Find where the given text appears and provide that cell's center as [x, y] coordinate. 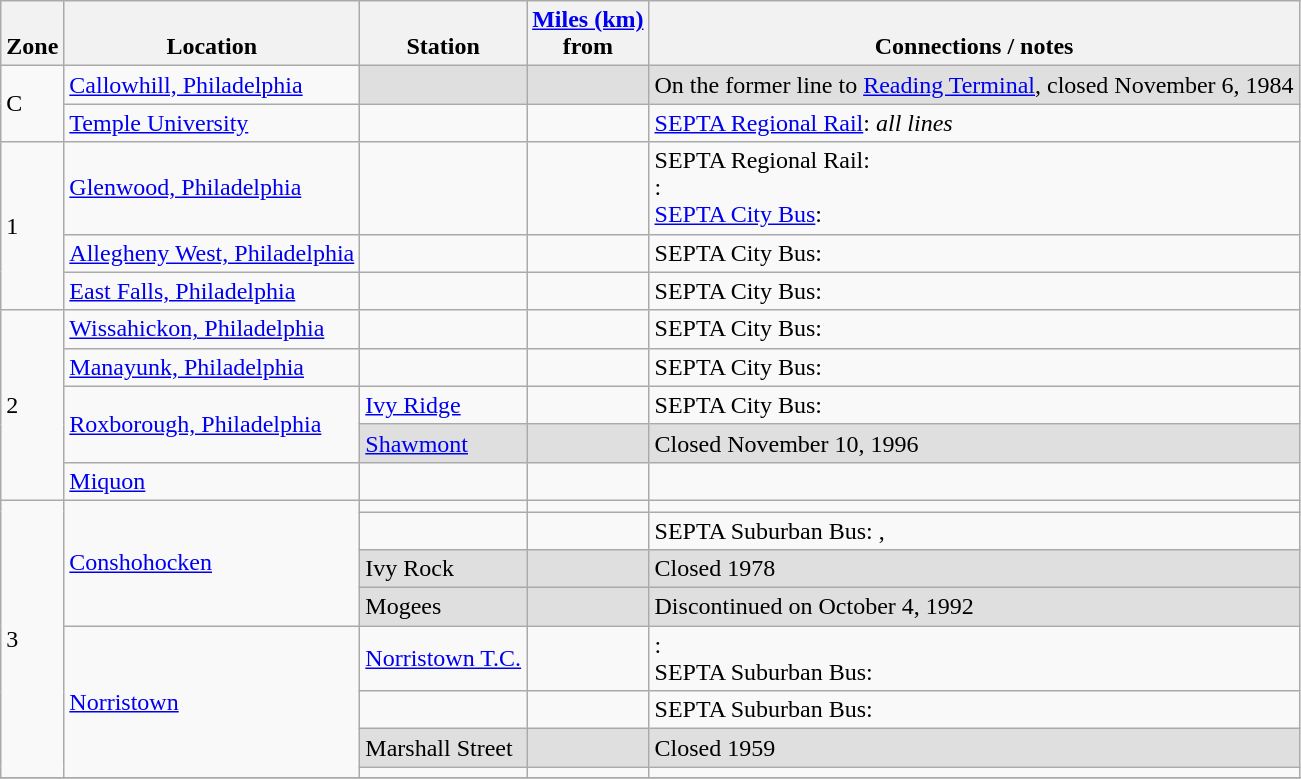
SEPTA Suburban Bus: [974, 710]
Connections / notes [974, 34]
Manayunk, Philadelphia [212, 367]
Conshohocken [212, 562]
Closed 1959 [974, 748]
SEPTA Regional Rail: : SEPTA City Bus: [974, 188]
1 [32, 226]
East Falls, Philadelphia [212, 291]
On the former line to Reading Terminal, closed November 6, 1984 [974, 85]
Location [212, 34]
: SEPTA Suburban Bus: [974, 658]
3 [32, 639]
Ivy Rock [444, 569]
Norristown [212, 702]
Closed 1978 [974, 569]
2 [32, 405]
Ivy Ridge [444, 405]
Roxborough, Philadelphia [212, 424]
Discontinued on October 4, 1992 [974, 607]
Glenwood, Philadelphia [212, 188]
Mogees [444, 607]
Zone [32, 34]
Miquon [212, 481]
Station [444, 34]
SEPTA Suburban Bus: , [974, 531]
Allegheny West, Philadelphia [212, 253]
Temple University [212, 123]
Closed November 10, 1996 [974, 443]
Wissahickon, Philadelphia [212, 329]
C [32, 104]
Callowhill, Philadelphia [212, 85]
Marshall Street [444, 748]
Miles (km)from [588, 34]
Norristown T.C. [444, 658]
Shawmont [444, 443]
SEPTA Regional Rail: all lines [974, 123]
